Determine the [X, Y] coordinate at the center of the cell enclosing the given text.  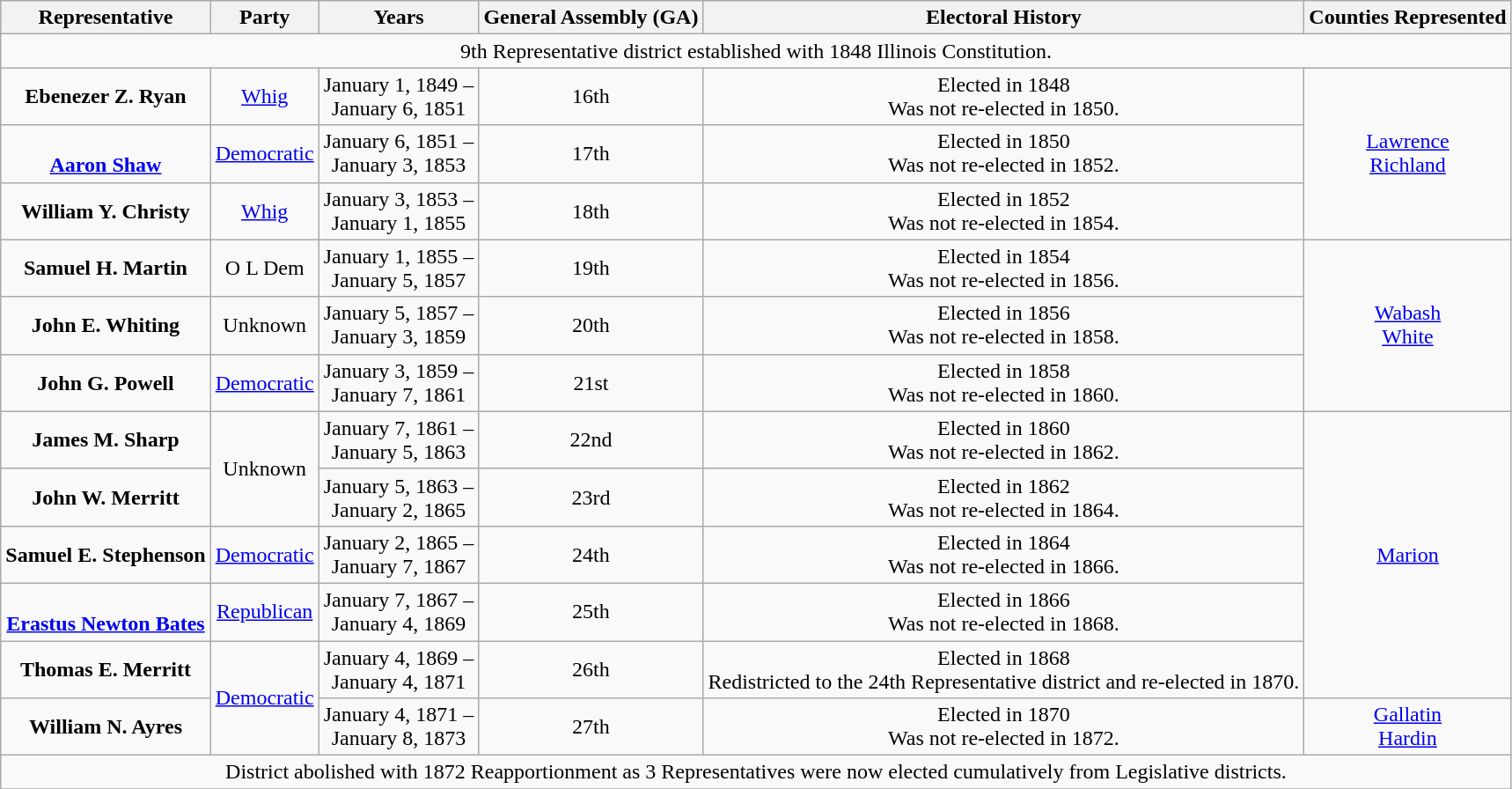
Years [399, 18]
John E. Whiting [106, 326]
Elected in 1848Was not re-elected in 1850. [1003, 97]
27th [591, 727]
Elected in 1866Was not re-elected in 1868. [1003, 611]
18th [591, 211]
William N. Ayres [106, 727]
17th [591, 153]
John W. Merritt [106, 497]
January 1, 1849 –January 6, 1851 [399, 97]
January 4, 1869 –January 4, 1871 [399, 669]
16th [591, 97]
William Y. Christy [106, 211]
Erastus Newton Bates [106, 611]
January 3, 1853 –January 1, 1855 [399, 211]
January 2, 1865 –January 7, 1867 [399, 555]
Elected in 1854Was not re-elected in 1856. [1003, 268]
23rd [591, 497]
WabashWhite [1408, 326]
January 6, 1851 –January 3, 1853 [399, 153]
Party [264, 18]
Samuel H. Martin [106, 268]
O L Dem [264, 268]
Elected in 1868Redistricted to the 24th Representative district and re-elected in 1870. [1003, 669]
Elected in 1856Was not re-elected in 1858. [1003, 326]
25th [591, 611]
January 5, 1863 –January 2, 1865 [399, 497]
January 7, 1861 –January 5, 1863 [399, 440]
Elected in 1852Was not re-elected in 1854. [1003, 211]
GallatinHardin [1408, 727]
24th [591, 555]
Elected in 1862Was not re-elected in 1864. [1003, 497]
January 1, 1855 –January 5, 1857 [399, 268]
9th Representative district established with 1848 Illinois Constitution. [756, 51]
26th [591, 669]
James M. Sharp [106, 440]
Republican [264, 611]
Marion [1408, 555]
Aaron Shaw [106, 153]
January 7, 1867 –January 4, 1869 [399, 611]
General Assembly (GA) [591, 18]
Samuel E. Stephenson [106, 555]
Ebenezer Z. Ryan [106, 97]
21st [591, 382]
Elected in 1858Was not re-elected in 1860. [1003, 382]
22nd [591, 440]
District abolished with 1872 Reapportionment as 3 Representatives were now elected cumulatively from Legislative districts. [756, 772]
Counties Represented [1408, 18]
Elected in 1850Was not re-elected in 1852. [1003, 153]
January 3, 1859 –January 7, 1861 [399, 382]
Representative [106, 18]
Elected in 1870Was not re-elected in 1872. [1003, 727]
Elected in 1864Was not re-elected in 1866. [1003, 555]
Thomas E. Merritt [106, 669]
20th [591, 326]
19th [591, 268]
Elected in 1860Was not re-elected in 1862. [1003, 440]
Electoral History [1003, 18]
John G. Powell [106, 382]
January 5, 1857 –January 3, 1859 [399, 326]
January 4, 1871 –January 8, 1873 [399, 727]
LawrenceRichland [1408, 153]
